Capture the cell that displays the provided text and extract its (x, y) central coordinate. 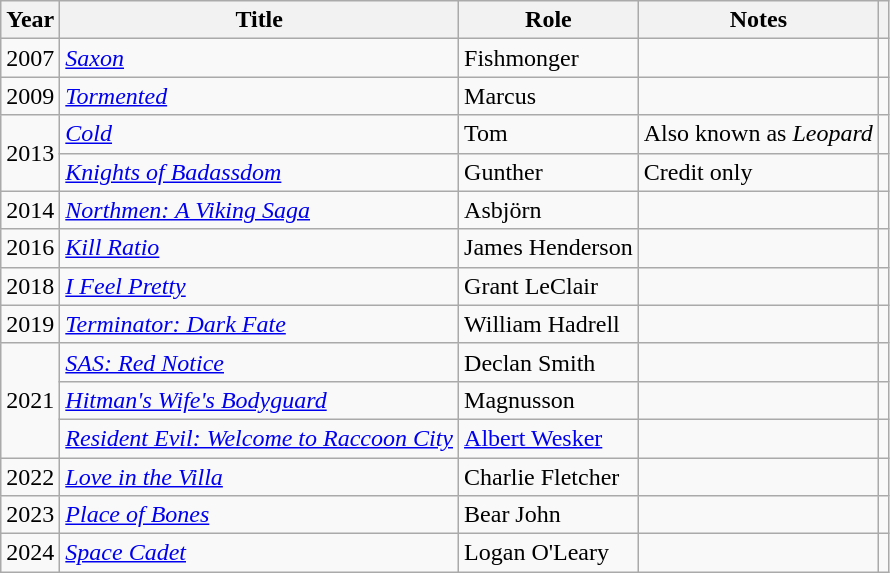
SAS: Red Notice (260, 362)
Place of Bones (260, 515)
2014 (30, 210)
2016 (30, 248)
Year (30, 20)
Also known as Leopard (758, 134)
2022 (30, 477)
Saxon (260, 58)
Space Cadet (260, 553)
Role (549, 20)
2013 (30, 153)
Notes (758, 20)
Tom (549, 134)
Declan Smith (549, 362)
Cold (260, 134)
Resident Evil: Welcome to Raccoon City (260, 438)
William Hadrell (549, 324)
Logan O'Leary (549, 553)
Asbjörn (549, 210)
Tormented (260, 96)
2009 (30, 96)
2007 (30, 58)
Marcus (549, 96)
James Henderson (549, 248)
Albert Wesker (549, 438)
Title (260, 20)
Grant LeClair (549, 286)
2018 (30, 286)
Hitman's Wife's Bodyguard (260, 400)
2024 (30, 553)
Northmen: A Viking Saga (260, 210)
2019 (30, 324)
Bear John (549, 515)
Credit only (758, 172)
Knights of Badassdom (260, 172)
2023 (30, 515)
I Feel Pretty (260, 286)
Magnusson (549, 400)
Charlie Fletcher (549, 477)
2021 (30, 400)
Kill Ratio (260, 248)
Love in the Villa (260, 477)
Fishmonger (549, 58)
Terminator: Dark Fate (260, 324)
Gunther (549, 172)
